Scan for the cell matching the given text and deliver its (X, Y) coordinate at center. 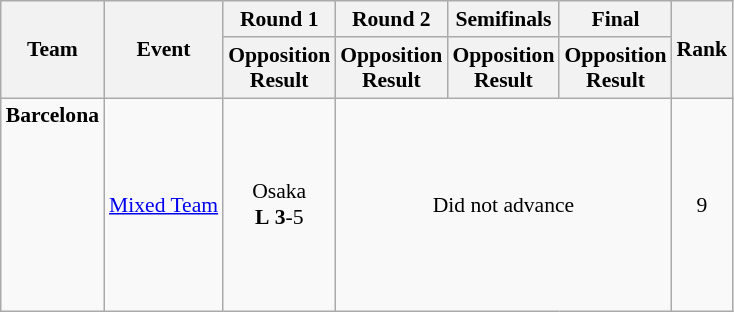
9 (702, 205)
Round 2 (391, 19)
Event (164, 50)
Semifinals (503, 19)
Barcelona (52, 205)
Rank (702, 50)
Team (52, 50)
Mixed Team (164, 205)
Osaka L 3-5 (279, 205)
Final (615, 19)
Did not advance (503, 205)
Round 1 (279, 19)
